Provide the (X, Y) coordinate of the cell's center where the given text is located.  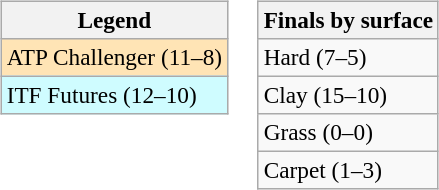
Legend (114, 20)
ITF Futures (12–10) (114, 95)
ATP Challenger (11–8) (114, 57)
Clay (15–10) (348, 95)
Hard (7–5) (348, 57)
Grass (0–0) (348, 133)
Carpet (1–3) (348, 171)
Finals by surface (348, 20)
